Capture the cell that displays the provided text and extract its [X, Y] central coordinate. 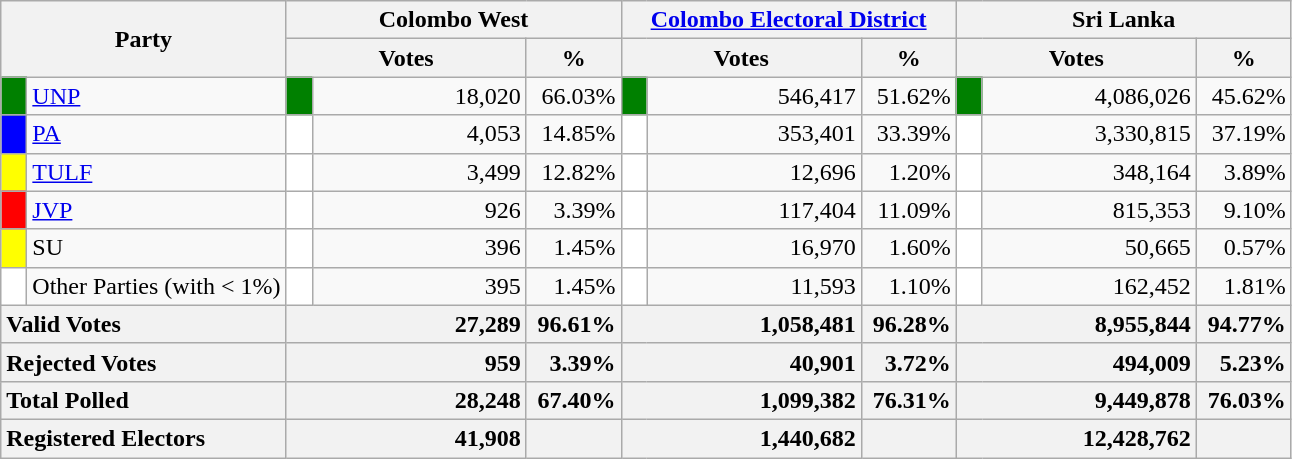
5.23% [1244, 362]
815,353 [1089, 210]
4,053 [419, 134]
Colombo Electoral District [788, 20]
Colombo West [454, 20]
76.31% [908, 400]
1.81% [1244, 286]
9,449,878 [1076, 400]
1,058,481 [741, 324]
45.62% [1244, 96]
1.10% [908, 286]
SU [156, 248]
18,020 [419, 96]
51.62% [908, 96]
TULF [156, 172]
4,086,026 [1089, 96]
9.10% [1244, 210]
959 [406, 362]
3.72% [908, 362]
Registered Electors [144, 438]
16,970 [754, 248]
12.82% [574, 172]
396 [419, 248]
Rejected Votes [144, 362]
67.40% [574, 400]
40,901 [741, 362]
JVP [156, 210]
353,401 [754, 134]
96.61% [574, 324]
50,665 [1089, 248]
0.57% [1244, 248]
12,428,762 [1076, 438]
926 [419, 210]
1.60% [908, 248]
546,417 [754, 96]
11,593 [754, 286]
12,696 [754, 172]
Party [144, 39]
117,404 [754, 210]
11.09% [908, 210]
3,499 [419, 172]
Total Polled [144, 400]
96.28% [908, 324]
41,908 [406, 438]
27,289 [406, 324]
3.89% [1244, 172]
1.20% [908, 172]
Other Parties (with < 1%) [156, 286]
8,955,844 [1076, 324]
395 [419, 286]
162,452 [1089, 286]
PA [156, 134]
14.85% [574, 134]
3,330,815 [1089, 134]
1,440,682 [741, 438]
66.03% [574, 96]
33.39% [908, 134]
37.19% [1244, 134]
348,164 [1089, 172]
UNP [156, 96]
Sri Lanka [1124, 20]
Valid Votes [144, 324]
76.03% [1244, 400]
94.77% [1244, 324]
494,009 [1076, 362]
1,099,382 [741, 400]
28,248 [406, 400]
